Extract the (X, Y) coordinate from the center of the cell holding the provided text.  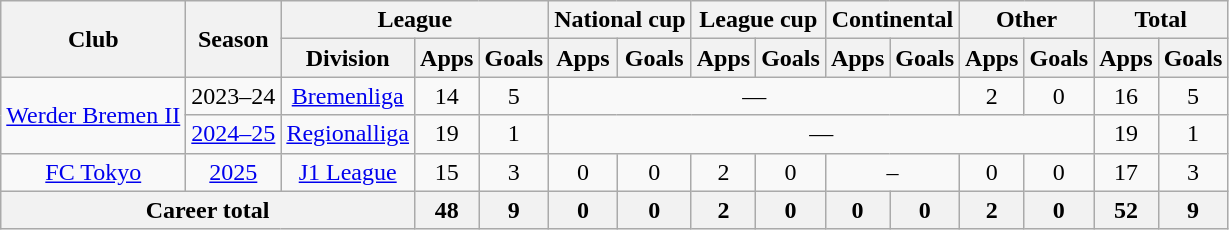
League cup (758, 20)
2024–25 (234, 134)
2023–24 (234, 96)
Other (1027, 20)
14 (447, 96)
National cup (620, 20)
Regionalliga (348, 134)
48 (447, 210)
Career total (208, 210)
Bremenliga (348, 96)
FC Tokyo (94, 172)
17 (1126, 172)
15 (447, 172)
– (892, 172)
Season (234, 39)
16 (1126, 96)
Division (348, 58)
League (415, 20)
Club (94, 39)
52 (1126, 210)
2025 (234, 172)
Werder Bremen II (94, 115)
Continental (892, 20)
Total (1161, 20)
J1 League (348, 172)
